Provide the [x, y] coordinate of the cell's center where the given text is located.  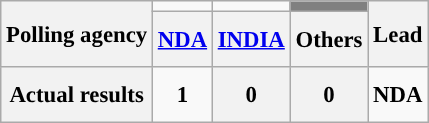
Lead [398, 34]
Actual results [77, 95]
Polling agency [77, 34]
INDIA [251, 40]
1 [182, 95]
Others [329, 40]
